Pinpoint the cell where the given text exists, returning its [x, y] midpoint coordinate. 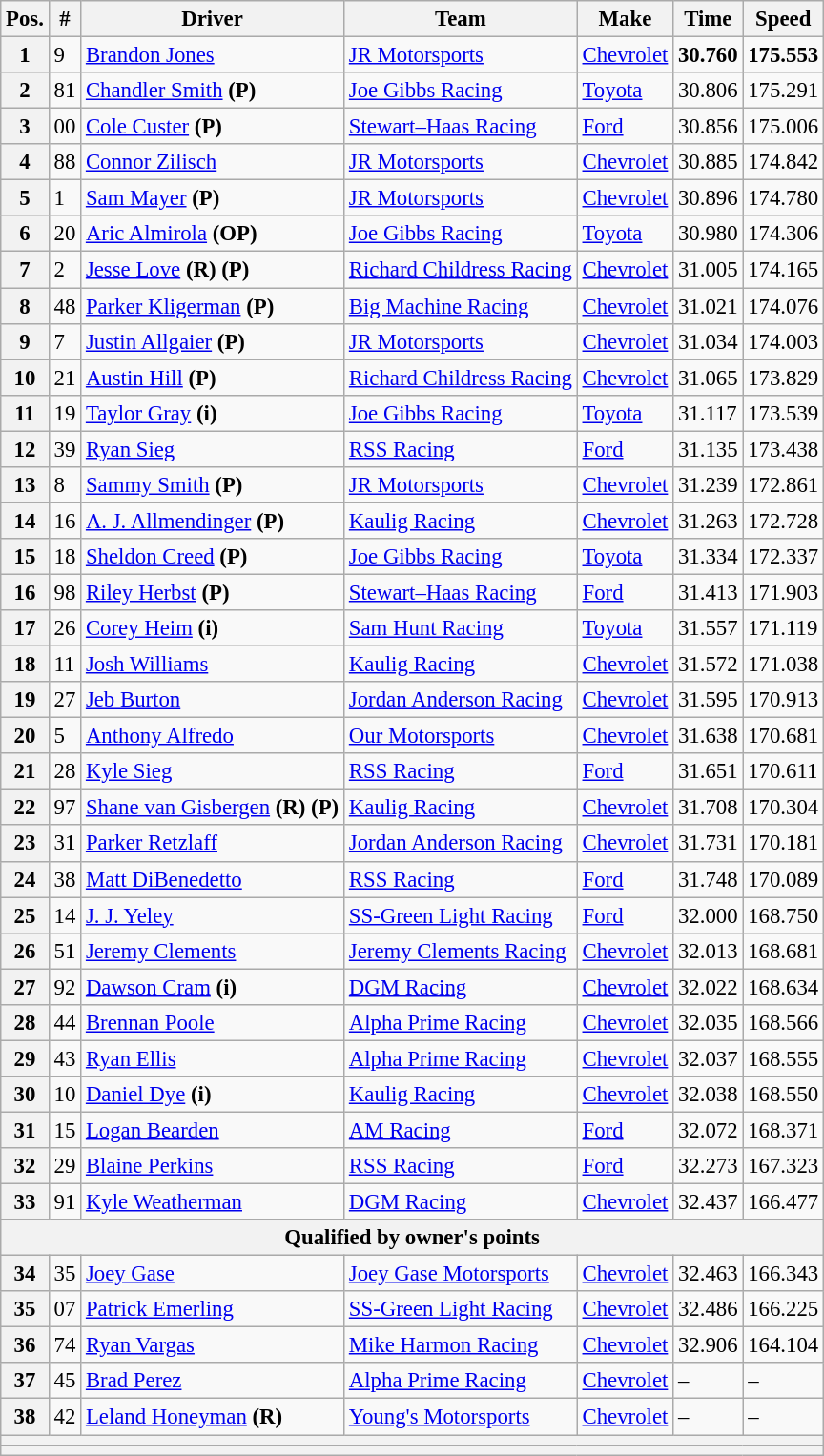
Logan Bearden [213, 1130]
31.065 [708, 378]
166.477 [784, 1202]
Jeremy Clements [213, 951]
31.708 [708, 808]
30.806 [708, 91]
92 [65, 987]
32.486 [708, 1309]
Chandler Smith (P) [213, 91]
31.135 [708, 449]
Kyle Sieg [213, 771]
Sam Hunt Racing [462, 628]
Leland Honeyman (R) [213, 1417]
32.906 [708, 1345]
Speed [784, 19]
30.760 [708, 55]
31.638 [708, 736]
Taylor Gray (i) [213, 413]
32 [25, 1166]
172.861 [784, 485]
168.555 [784, 1058]
37 [25, 1382]
170.181 [784, 844]
Sammy Smith (P) [213, 485]
171.119 [784, 628]
Joey Gase Motorsports [462, 1274]
31.595 [708, 700]
J. J. Yeley [213, 915]
170.681 [784, 736]
Make [625, 19]
174.780 [784, 198]
174.003 [784, 341]
32.437 [708, 1202]
31.334 [708, 557]
168.566 [784, 1023]
Cole Custer (P) [213, 127]
167.323 [784, 1166]
91 [65, 1202]
168.750 [784, 915]
A. J. Allmendinger (P) [213, 521]
30.856 [708, 127]
168.681 [784, 951]
97 [65, 808]
Brennan Poole [213, 1023]
31.034 [708, 341]
Ryan Ellis [213, 1058]
Parker Kligerman (P) [213, 306]
Our Motorsports [462, 736]
32.000 [708, 915]
Connor Zilisch [213, 162]
168.550 [784, 1095]
Aric Almirola (OP) [213, 234]
171.038 [784, 665]
Jesse Love (R) (P) [213, 270]
32.037 [708, 1058]
31.021 [708, 306]
6 [25, 234]
4 [25, 162]
Brad Perez [213, 1382]
22 [25, 808]
Shane van Gisbergen (R) (P) [213, 808]
172.728 [784, 521]
Big Machine Racing [462, 306]
39 [65, 449]
# [65, 19]
Patrick Emerling [213, 1309]
17 [25, 628]
25 [25, 915]
12 [25, 449]
170.304 [784, 808]
Austin Hill (P) [213, 378]
33 [25, 1202]
30 [25, 1095]
24 [25, 879]
Jeremy Clements Racing [462, 951]
Team [462, 19]
32.273 [708, 1166]
23 [25, 844]
30.980 [708, 234]
32.072 [708, 1130]
171.903 [784, 592]
31.413 [708, 592]
30.896 [708, 198]
173.829 [784, 378]
175.291 [784, 91]
170.611 [784, 771]
174.076 [784, 306]
30.885 [708, 162]
42 [65, 1417]
Dawson Cram (i) [213, 987]
31.748 [708, 879]
32.038 [708, 1095]
175.006 [784, 127]
Pos. [25, 19]
174.165 [784, 270]
Daniel Dye (i) [213, 1095]
172.337 [784, 557]
Young's Motorsports [462, 1417]
175.553 [784, 55]
Brandon Jones [213, 55]
Sheldon Creed (P) [213, 557]
168.634 [784, 987]
Qualified by owner's points [412, 1238]
32.463 [708, 1274]
36 [25, 1345]
Matt DiBenedetto [213, 879]
Corey Heim (i) [213, 628]
173.438 [784, 449]
34 [25, 1274]
48 [65, 306]
31.557 [708, 628]
74 [65, 1345]
31.005 [708, 270]
32.022 [708, 987]
51 [65, 951]
00 [65, 127]
Ryan Sieg [213, 449]
Driver [213, 19]
166.225 [784, 1309]
13 [25, 485]
170.913 [784, 700]
Parker Retzlaff [213, 844]
31.651 [708, 771]
31.117 [708, 413]
Jeb Burton [213, 700]
31.263 [708, 521]
Kyle Weatherman [213, 1202]
31.239 [708, 485]
Mike Harmon Racing [462, 1345]
Josh Williams [213, 665]
168.371 [784, 1130]
170.089 [784, 879]
Blaine Perkins [213, 1166]
45 [65, 1382]
32.013 [708, 951]
3 [25, 127]
07 [65, 1309]
Anthony Alfredo [213, 736]
88 [65, 162]
31.731 [708, 844]
31.572 [708, 665]
Time [708, 19]
Ryan Vargas [213, 1345]
164.104 [784, 1345]
Riley Herbst (P) [213, 592]
44 [65, 1023]
AM Racing [462, 1130]
43 [65, 1058]
32.035 [708, 1023]
98 [65, 592]
Joey Gase [213, 1274]
174.842 [784, 162]
81 [65, 91]
166.343 [784, 1274]
173.539 [784, 413]
Sam Mayer (P) [213, 198]
Justin Allgaier (P) [213, 341]
174.306 [784, 234]
